Identify which cell holds the provided text, then report its [X, Y] central coordinate. 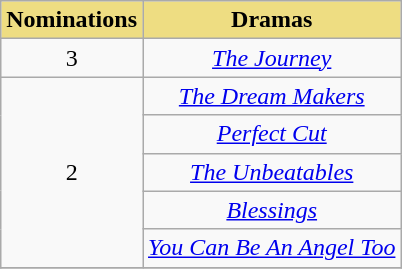
Blessings [271, 210]
You Can Be An Angel Too [271, 248]
Dramas [271, 20]
3 [72, 58]
Perfect Cut [271, 134]
The Dream Makers [271, 96]
The Unbeatables [271, 172]
Nominations [72, 20]
2 [72, 172]
The Journey [271, 58]
